Determine the (X, Y) coordinate at the center of the cell enclosing the given text.  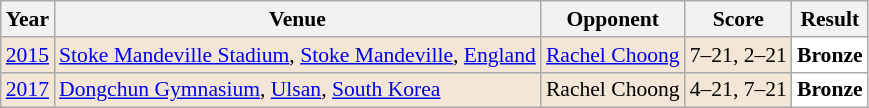
4–21, 7–21 (738, 90)
Year (28, 19)
2015 (28, 55)
Venue (298, 19)
Stoke Mandeville Stadium, Stoke Mandeville, England (298, 55)
2017 (28, 90)
Result (830, 19)
Score (738, 19)
Opponent (613, 19)
Dongchun Gymnasium, Ulsan, South Korea (298, 90)
7–21, 2–21 (738, 55)
